Search for the cell housing the specified text and yield its (X, Y) center coordinate. 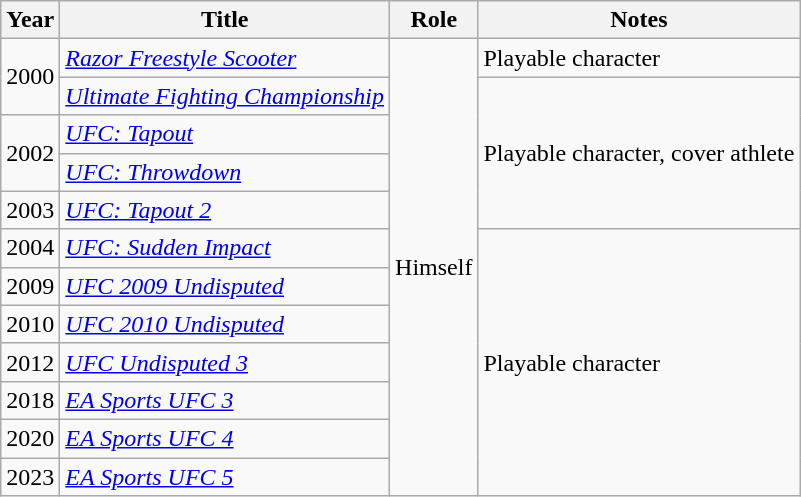
UFC: Tapout (225, 134)
Role (434, 20)
Year (30, 20)
UFC: Throwdown (225, 172)
Ultimate Fighting Championship (225, 96)
2023 (30, 477)
UFC Undisputed 3 (225, 362)
Title (225, 20)
2000 (30, 77)
2020 (30, 438)
Notes (639, 20)
EA Sports UFC 4 (225, 438)
2018 (30, 400)
UFC 2010 Undisputed (225, 324)
Playable character, cover athlete (639, 153)
EA Sports UFC 5 (225, 477)
UFC: Tapout 2 (225, 210)
2003 (30, 210)
2002 (30, 153)
UFC: Sudden Impact (225, 248)
2009 (30, 286)
2012 (30, 362)
EA Sports UFC 3 (225, 400)
2004 (30, 248)
Himself (434, 268)
UFC 2009 Undisputed (225, 286)
Razor Freestyle Scooter (225, 58)
2010 (30, 324)
